Locate the cell with the specified text and output its [x, y] center coordinate. 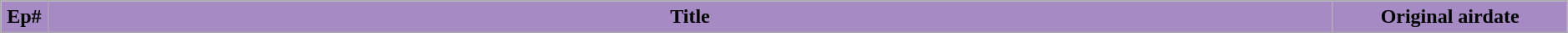
Original airdate [1450, 17]
Title [690, 17]
Ep# [24, 17]
